Find where the given text appears and provide that cell's center as (x, y) coordinate. 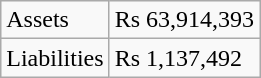
Rs 1,137,492 (184, 58)
Rs 63,914,393 (184, 20)
Liabilities (55, 58)
Assets (55, 20)
